Scan for the cell matching the given text and deliver its (x, y) coordinate at center. 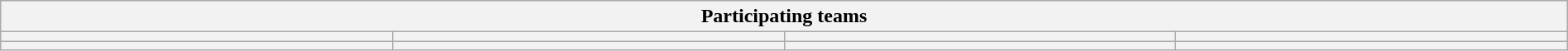
Participating teams (784, 16)
